Search for the cell housing the specified text and yield its [X, Y] center coordinate. 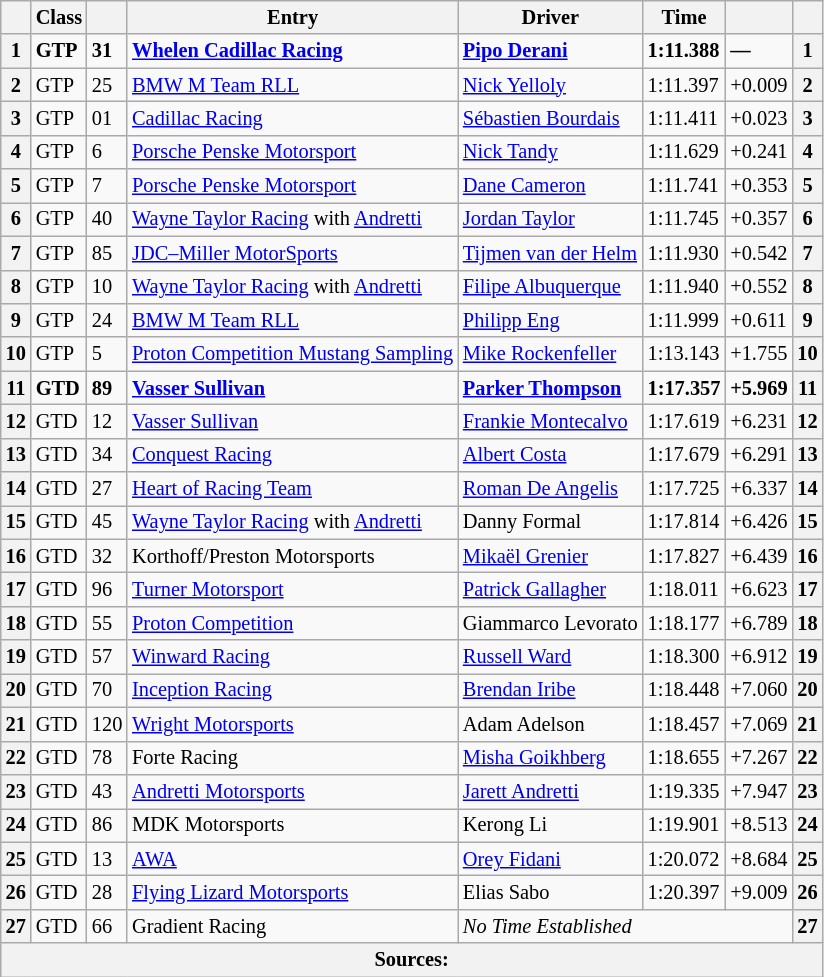
57 [107, 657]
Russell Ward [550, 657]
+0.009 [758, 85]
Mikaël Grenier [550, 556]
Andretti Motorsports [292, 791]
Parker Thompson [550, 388]
+6.426 [758, 522]
Elias Sabo [550, 892]
+7.060 [758, 690]
1:11.411 [684, 118]
Patrick Gallagher [550, 589]
+6.337 [758, 489]
+6.789 [758, 623]
+7.069 [758, 724]
1:11.930 [684, 253]
Turner Motorsport [292, 589]
89 [107, 388]
Entry [292, 17]
1:11.999 [684, 320]
32 [107, 556]
+7.947 [758, 791]
Orey Fidani [550, 859]
Heart of Racing Team [292, 489]
Jordan Taylor [550, 219]
1:18.448 [684, 690]
MDK Motorsports [292, 825]
+6.623 [758, 589]
+6.912 [758, 657]
Frankie Montecalvo [550, 421]
Kerong Li [550, 825]
1:11.397 [684, 85]
+6.439 [758, 556]
Forte Racing [292, 758]
1:20.072 [684, 859]
Nick Tandy [550, 152]
1:19.335 [684, 791]
Mike Rockenfeller [550, 354]
Misha Goikhberg [550, 758]
1:18.457 [684, 724]
1:18.177 [684, 623]
120 [107, 724]
1:11.741 [684, 186]
Proton Competition [292, 623]
Wright Motorsports [292, 724]
+0.542 [758, 253]
Korthoff/Preston Motorsports [292, 556]
+7.267 [758, 758]
Tijmen van der Helm [550, 253]
01 [107, 118]
Jarett Andretti [550, 791]
+0.241 [758, 152]
Gradient Racing [292, 926]
40 [107, 219]
55 [107, 623]
Class [59, 17]
Philipp Eng [550, 320]
Sébastien Bourdais [550, 118]
96 [107, 589]
66 [107, 926]
+6.291 [758, 455]
1:18.300 [684, 657]
1:17.814 [684, 522]
AWA [292, 859]
31 [107, 51]
No Time Established [626, 926]
1:17.725 [684, 489]
+6.231 [758, 421]
— [758, 51]
1:11.629 [684, 152]
70 [107, 690]
Giammarco Levorato [550, 623]
Dane Cameron [550, 186]
Danny Formal [550, 522]
1:17.827 [684, 556]
43 [107, 791]
45 [107, 522]
Roman De Angelis [550, 489]
85 [107, 253]
1:11.388 [684, 51]
+0.357 [758, 219]
+1.755 [758, 354]
+5.969 [758, 388]
1:17.679 [684, 455]
Brendan Iribe [550, 690]
Winward Racing [292, 657]
+8.513 [758, 825]
86 [107, 825]
+0.023 [758, 118]
34 [107, 455]
1:11.940 [684, 287]
Albert Costa [550, 455]
78 [107, 758]
28 [107, 892]
Flying Lizard Motorsports [292, 892]
Time [684, 17]
+0.353 [758, 186]
+9.009 [758, 892]
Inception Racing [292, 690]
1:20.397 [684, 892]
1:17.357 [684, 388]
Pipo Derani [550, 51]
1:18.011 [684, 589]
Conquest Racing [292, 455]
1:11.745 [684, 219]
Adam Adelson [550, 724]
+0.552 [758, 287]
1:18.655 [684, 758]
Cadillac Racing [292, 118]
1:13.143 [684, 354]
1:17.619 [684, 421]
JDC–Miller MotorSports [292, 253]
1:19.901 [684, 825]
Whelen Cadillac Racing [292, 51]
Driver [550, 17]
Proton Competition Mustang Sampling [292, 354]
Filipe Albuquerque [550, 287]
+8.684 [758, 859]
Nick Yelloly [550, 85]
Sources: [412, 960]
+0.611 [758, 320]
